Pinpoint the cell where the given text exists, returning its (X, Y) midpoint coordinate. 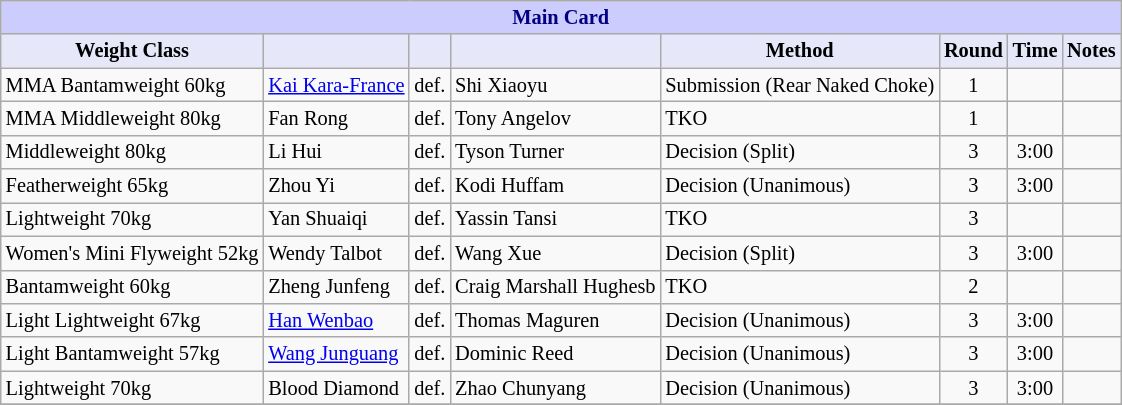
Time (1036, 51)
2 (974, 287)
Kodi Huffam (555, 186)
MMA Middleweight 80kg (132, 118)
Li Hui (336, 152)
Wendy Talbot (336, 253)
Fan Rong (336, 118)
Notes (1091, 51)
Method (800, 51)
Kai Kara-France (336, 85)
Han Wenbao (336, 320)
Tyson Turner (555, 152)
Light Bantamweight 57kg (132, 354)
Submission (Rear Naked Choke) (800, 85)
Round (974, 51)
Thomas Maguren (555, 320)
Zhou Yi (336, 186)
Main Card (561, 17)
Zhao Chunyang (555, 388)
Yan Shuaiqi (336, 219)
MMA Bantamweight 60kg (132, 85)
Craig Marshall Hughesb (555, 287)
Weight Class (132, 51)
Wang Xue (555, 253)
Light Lightweight 67kg (132, 320)
Bantamweight 60kg (132, 287)
Blood Diamond (336, 388)
Women's Mini Flyweight 52kg (132, 253)
Yassin Tansi (555, 219)
Dominic Reed (555, 354)
Tony Angelov (555, 118)
Middleweight 80kg (132, 152)
Zheng Junfeng (336, 287)
Wang Junguang (336, 354)
Shi Xiaoyu (555, 85)
Featherweight 65kg (132, 186)
